Identify which cell holds the provided text, then report its [X, Y] central coordinate. 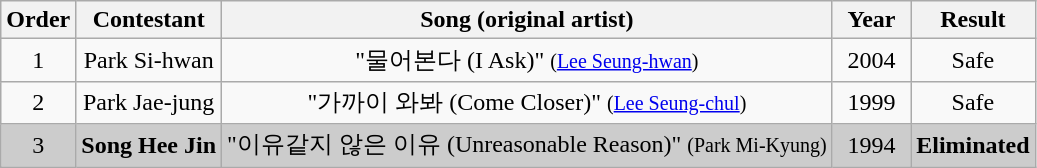
Contestant [149, 20]
Eliminated [973, 146]
"가까이 와봐 (Come Closer)" (Lee Seung-chul) [528, 102]
"이유같지 않은 이유 (Unreasonable Reason)" (Park Mi-Kyung) [528, 146]
Song Hee Jin [149, 146]
1 [38, 60]
Year [872, 20]
"물어본다 (I Ask)" (Lee Seung-hwan) [528, 60]
Park Jae-jung [149, 102]
Result [973, 20]
1994 [872, 146]
1999 [872, 102]
Park Si-hwan [149, 60]
Song (original artist) [528, 20]
3 [38, 146]
2 [38, 102]
2004 [872, 60]
Order [38, 20]
